For the text-containing cell, return its midpoint in [X, Y] coordinate format. 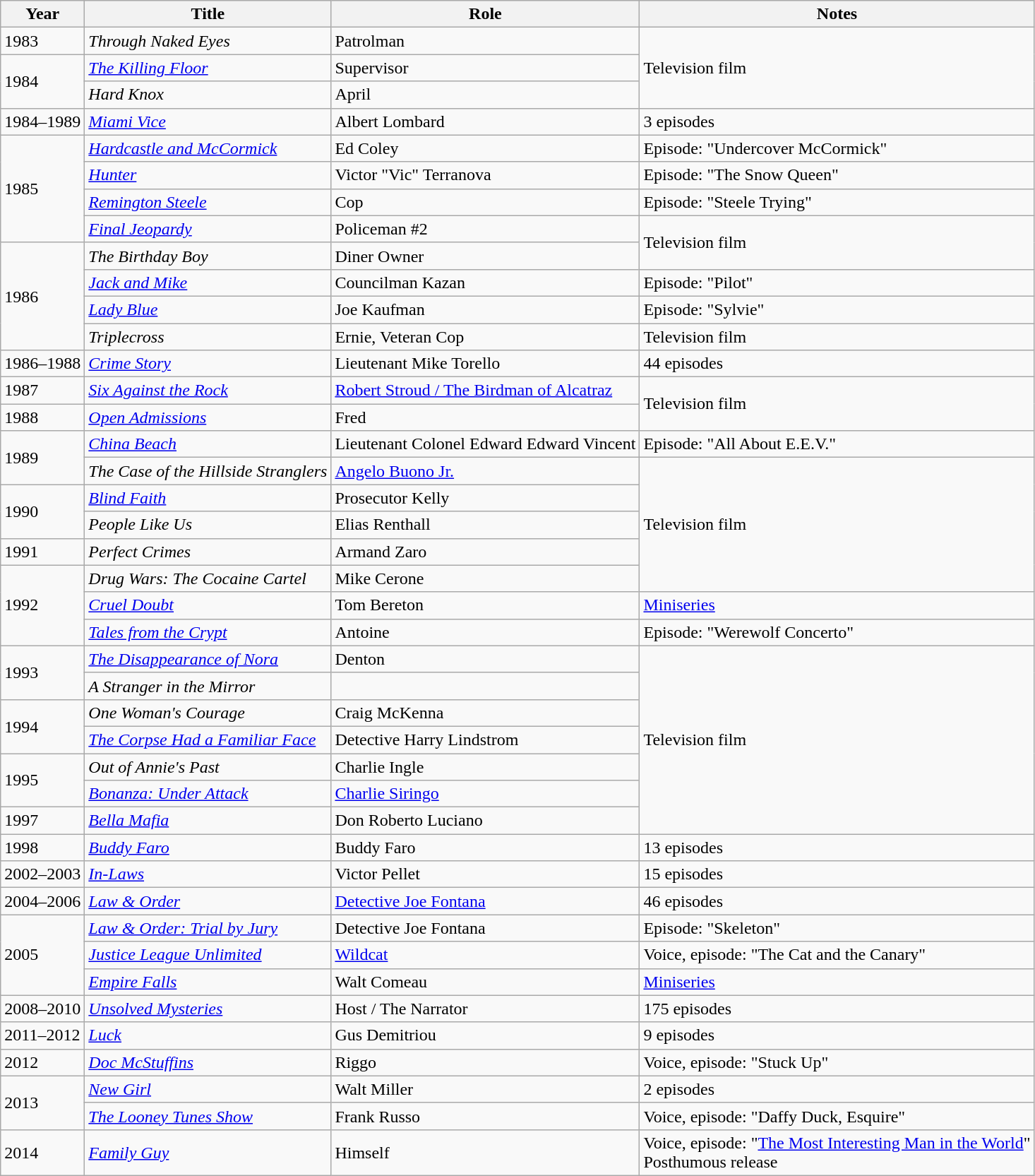
13 episodes [837, 848]
Episode: "The Snow Queen" [837, 175]
Unsolved Mysteries [208, 1009]
The Corpse Had a Familiar Face [208, 740]
Hard Knox [208, 95]
Drug Wars: The Cocaine Cartel [208, 578]
1986–1988 [42, 364]
1986 [42, 296]
In-Laws [208, 874]
Jack and Mike [208, 283]
1985 [42, 189]
2 episodes [837, 1089]
1983 [42, 41]
Wildcat [486, 955]
Joe Kaufman [486, 309]
Cop [486, 202]
1984 [42, 81]
Victor Pellet [486, 874]
Albert Lombard [486, 121]
1992 [42, 605]
Family Guy [208, 1153]
Robert Stroud / The Birdman of Alcatraz [486, 391]
The Case of the Hillside Stranglers [208, 471]
44 episodes [837, 364]
Triplecross [208, 337]
Lady Blue [208, 309]
2008–2010 [42, 1009]
Walt Comeau [486, 982]
Miami Vice [208, 121]
1995 [42, 780]
A Stranger in the Mirror [208, 686]
Episode: "Steele Trying" [837, 202]
Empire Falls [208, 982]
Open Admissions [208, 417]
The Disappearance of Nora [208, 659]
Patrolman [486, 41]
2011–2012 [42, 1035]
Voice, episode: "The Cat and the Canary" [837, 955]
2013 [42, 1103]
April [486, 95]
Law & Order [208, 901]
Riggo [486, 1062]
Episode: "All About E.E.V." [837, 444]
Ed Coley [486, 148]
Himself [486, 1153]
Episode: "Skeleton" [837, 928]
1998 [42, 848]
Episode: "Sylvie" [837, 309]
Notes [837, 14]
1997 [42, 821]
Justice League Unlimited [208, 955]
2002–2003 [42, 874]
Gus Demitriou [486, 1035]
46 episodes [837, 901]
Episode: "Pilot" [837, 283]
Voice, episode: "Stuck Up" [837, 1062]
Blind Faith [208, 498]
Crime Story [208, 364]
Antoine [486, 632]
Title [208, 14]
Don Roberto Luciano [486, 821]
Elias Renthall [486, 525]
1993 [42, 672]
Through Naked Eyes [208, 41]
9 episodes [837, 1035]
People Like Us [208, 525]
One Woman's Courage [208, 713]
Bonanza: Under Attack [208, 794]
Walt Miller [486, 1089]
Policeman #2 [486, 229]
The Birthday Boy [208, 256]
Lieutenant Colonel Edward Edward Vincent [486, 444]
Six Against the Rock [208, 391]
Remington Steele [208, 202]
Detective Harry Lindstrom [486, 740]
Tales from the Crypt [208, 632]
Charlie Ingle [486, 766]
The Looney Tunes Show [208, 1116]
2005 [42, 955]
Supervisor [486, 68]
Tom Bereton [486, 605]
1988 [42, 417]
1987 [42, 391]
Ernie, Veteran Cop [486, 337]
China Beach [208, 444]
2004–2006 [42, 901]
1984–1989 [42, 121]
Year [42, 14]
Episode: "Werewolf Concerto" [837, 632]
3 episodes [837, 121]
Perfect Crimes [208, 552]
Hardcastle and McCormick [208, 148]
1991 [42, 552]
Bella Mafia [208, 821]
Final Jeopardy [208, 229]
Hunter [208, 175]
Out of Annie's Past [208, 766]
New Girl [208, 1089]
Frank Russo [486, 1116]
Angelo Buono Jr. [486, 471]
Mike Cerone [486, 578]
Denton [486, 659]
Voice, episode: "The Most Interesting Man in the World" Posthumous release [837, 1153]
Fred [486, 417]
Councilman Kazan [486, 283]
1989 [42, 458]
2012 [42, 1062]
15 episodes [837, 874]
Diner Owner [486, 256]
Craig McKenna [486, 713]
Lieutenant Mike Torello [486, 364]
Voice, episode: "Daffy Duck, Esquire" [837, 1116]
Law & Order: Trial by Jury [208, 928]
Host / The Narrator [486, 1009]
175 episodes [837, 1009]
1990 [42, 511]
Victor "Vic" Terranova [486, 175]
Charlie Siringo [486, 794]
The Killing Floor [208, 68]
Luck [208, 1035]
Doc McStuffins [208, 1062]
Prosecutor Kelly [486, 498]
2014 [42, 1153]
Cruel Doubt [208, 605]
Armand Zaro [486, 552]
Role [486, 14]
1994 [42, 726]
Episode: "Undercover McCormick" [837, 148]
